Return the (X, Y) coordinate for the center point of the cell that contains the specified text.  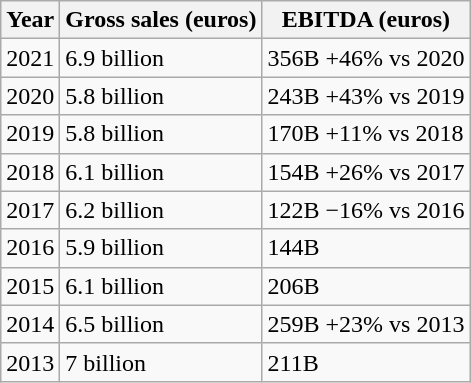
144B (366, 248)
Year (30, 20)
6.2 billion (161, 210)
6.5 billion (161, 324)
2013 (30, 362)
243B +43% vs 2019 (366, 96)
2016 (30, 248)
356B +46% vs 2020 (366, 58)
EBITDA (euros) (366, 20)
122B −16% vs 2016 (366, 210)
2015 (30, 286)
Gross sales (euros) (161, 20)
170B +11% vs 2018 (366, 134)
206B (366, 286)
2018 (30, 172)
2020 (30, 96)
7 billion (161, 362)
5.9 billion (161, 248)
154B +26% vs 2017 (366, 172)
211B (366, 362)
6.9 billion (161, 58)
2014 (30, 324)
2021 (30, 58)
259B +23% vs 2013 (366, 324)
2017 (30, 210)
2019 (30, 134)
